Identify which cell holds the provided text, then report its [x, y] central coordinate. 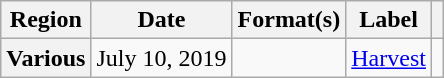
Label [389, 20]
Region [46, 20]
Harvest [389, 58]
Various [46, 58]
Format(s) [289, 20]
July 10, 2019 [162, 58]
Date [162, 20]
